Search for the cell housing the specified text and yield its (X, Y) center coordinate. 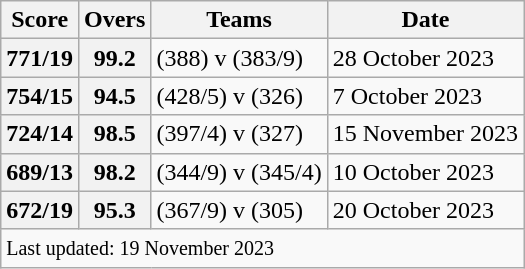
Overs (114, 20)
98.2 (114, 172)
Date (425, 20)
20 October 2023 (425, 210)
28 October 2023 (425, 58)
Score (40, 20)
(428/5) v (326) (239, 96)
754/15 (40, 96)
99.2 (114, 58)
(388) v (383/9) (239, 58)
94.5 (114, 96)
(397/4) v (327) (239, 134)
724/14 (40, 134)
Teams (239, 20)
672/19 (40, 210)
(367/9) v (305) (239, 210)
98.5 (114, 134)
771/19 (40, 58)
689/13 (40, 172)
15 November 2023 (425, 134)
(344/9) v (345/4) (239, 172)
95.3 (114, 210)
7 October 2023 (425, 96)
10 October 2023 (425, 172)
Last updated: 19 November 2023 (262, 248)
